Detect which cell encompasses the target text, then output its (x, y) center coordinate. 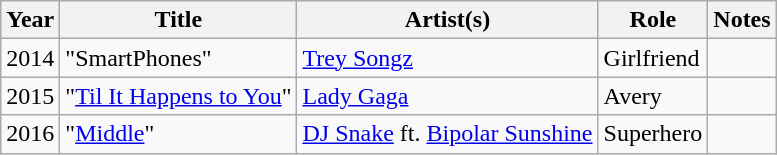
2014 (30, 58)
2016 (30, 134)
"SmartPhones" (178, 58)
Avery (653, 96)
Girlfriend (653, 58)
Superhero (653, 134)
"Til It Happens to You" (178, 96)
DJ Snake ft. Bipolar Sunshine (448, 134)
Year (30, 20)
Title (178, 20)
Lady Gaga (448, 96)
Artist(s) (448, 20)
Notes (742, 20)
Role (653, 20)
"Middle" (178, 134)
Trey Songz (448, 58)
2015 (30, 96)
